Identify which cell holds the provided text, then report its [x, y] central coordinate. 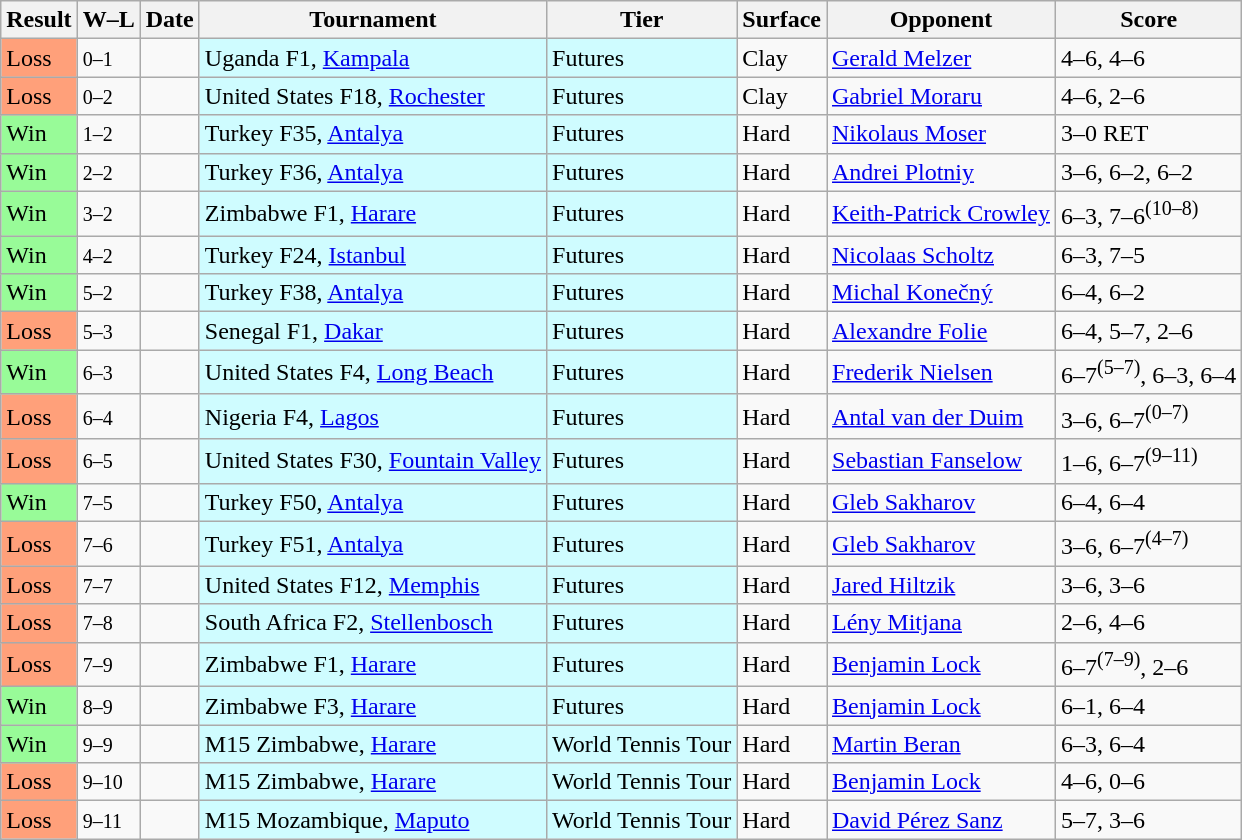
9–9 [108, 744]
2–6, 4–6 [1149, 623]
4–6, 4–6 [1149, 58]
Turkey F50, Antalya [372, 502]
0–1 [108, 58]
1–6, 6–7(9–11) [1149, 462]
Turkey F51, Antalya [372, 544]
Uganda F1, Kampala [372, 58]
Tier [642, 20]
Tournament [372, 20]
W–L [108, 20]
4–6, 0–6 [1149, 782]
South Africa F2, Stellenbosch [372, 623]
United States F18, Rochester [372, 96]
Turkey F24, Istanbul [372, 255]
Jared Hiltzik [940, 585]
Andrei Plotniy [940, 172]
Turkey F38, Antalya [372, 293]
Alexandre Folie [940, 331]
Michal Konečný [940, 293]
6–4, 6–4 [1149, 502]
5–7, 3–6 [1149, 820]
7–5 [108, 502]
5–2 [108, 293]
Frederik Nielsen [940, 372]
United States F12, Memphis [372, 585]
7–7 [108, 585]
Antal van der Duim [940, 416]
Martin Beran [940, 744]
Nikolaus Moser [940, 134]
United States F4, Long Beach [372, 372]
0–2 [108, 96]
7–8 [108, 623]
6–4 [108, 416]
3–6, 3–6 [1149, 585]
Score [1149, 20]
Zimbabwe F3, Harare [372, 706]
Turkey F35, Antalya [372, 134]
Senegal F1, Dakar [372, 331]
6–5 [108, 462]
Nigeria F4, Lagos [372, 416]
Turkey F36, Antalya [372, 172]
Surface [782, 20]
3–6, 6–7(0–7) [1149, 416]
6–3, 6–4 [1149, 744]
3–6, 6–2, 6–2 [1149, 172]
6–4, 5–7, 2–6 [1149, 331]
Gerald Melzer [940, 58]
1–2 [108, 134]
6–7(5–7), 6–3, 6–4 [1149, 372]
6–3, 7–6(10–8) [1149, 214]
6–3 [108, 372]
6–3, 7–5 [1149, 255]
2–2 [108, 172]
9–10 [108, 782]
3–6, 6–7(4–7) [1149, 544]
Keith-Patrick Crowley [940, 214]
7–6 [108, 544]
4–2 [108, 255]
Date [170, 20]
6–1, 6–4 [1149, 706]
8–9 [108, 706]
Sebastian Fanselow [940, 462]
3–0 RET [1149, 134]
United States F30, Fountain Valley [372, 462]
4–6, 2–6 [1149, 96]
5–3 [108, 331]
Result [39, 20]
Gabriel Moraru [940, 96]
9–11 [108, 820]
6–7(7–9), 2–6 [1149, 664]
Opponent [940, 20]
David Pérez Sanz [940, 820]
Nicolaas Scholtz [940, 255]
7–9 [108, 664]
3–2 [108, 214]
M15 Mozambique, Maputo [372, 820]
Lény Mitjana [940, 623]
6–4, 6–2 [1149, 293]
